Return the (X, Y) coordinate for the center point of the cell that contains the specified text.  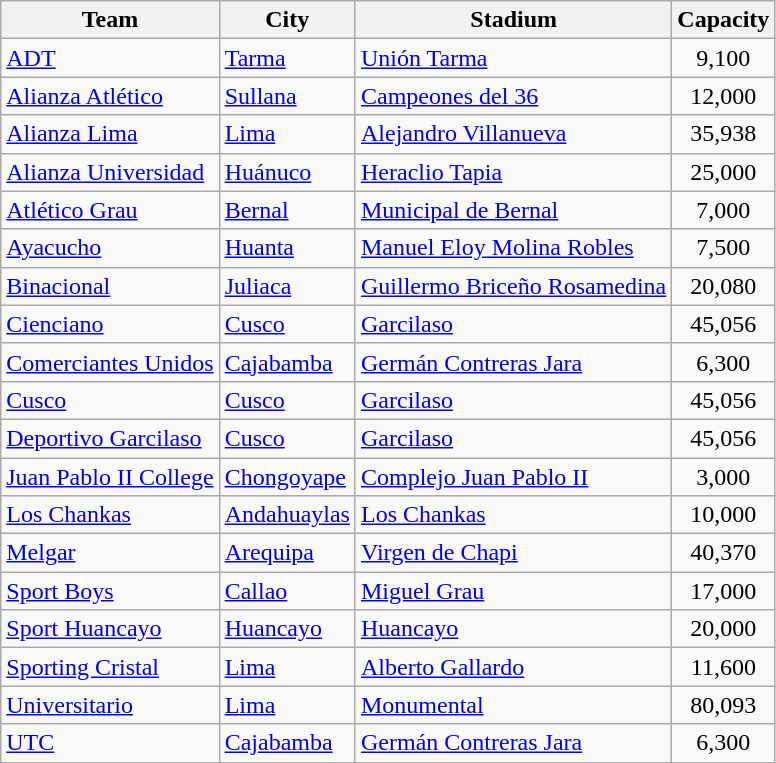
Heraclio Tapia (513, 172)
Comerciantes Unidos (110, 362)
Unión Tarma (513, 58)
Sporting Cristal (110, 667)
Tarma (287, 58)
Juan Pablo II College (110, 477)
Huanta (287, 248)
Cienciano (110, 324)
12,000 (724, 96)
Sullana (287, 96)
Ayacucho (110, 248)
20,080 (724, 286)
Alejandro Villanueva (513, 134)
Guillermo Briceño Rosamedina (513, 286)
Melgar (110, 553)
Andahuaylas (287, 515)
ADT (110, 58)
3,000 (724, 477)
80,093 (724, 705)
7,500 (724, 248)
7,000 (724, 210)
Alianza Atlético (110, 96)
Atlético Grau (110, 210)
17,000 (724, 591)
Sport Boys (110, 591)
9,100 (724, 58)
11,600 (724, 667)
Monumental (513, 705)
40,370 (724, 553)
Juliaca (287, 286)
Team (110, 20)
Universitario (110, 705)
25,000 (724, 172)
Campeones del 36 (513, 96)
Alianza Lima (110, 134)
Miguel Grau (513, 591)
City (287, 20)
20,000 (724, 629)
Deportivo Garcilaso (110, 438)
Virgen de Chapi (513, 553)
35,938 (724, 134)
Stadium (513, 20)
UTC (110, 743)
Alianza Universidad (110, 172)
Chongoyape (287, 477)
Complejo Juan Pablo II (513, 477)
10,000 (724, 515)
Sport Huancayo (110, 629)
Municipal de Bernal (513, 210)
Arequipa (287, 553)
Bernal (287, 210)
Binacional (110, 286)
Capacity (724, 20)
Callao (287, 591)
Alberto Gallardo (513, 667)
Huánuco (287, 172)
Manuel Eloy Molina Robles (513, 248)
